Scan for the cell matching the given text and deliver its (x, y) coordinate at center. 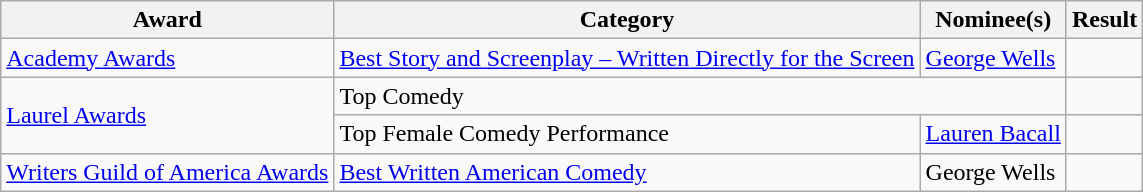
Top Female Comedy Performance (627, 134)
Nominee(s) (993, 20)
Best Written American Comedy (627, 172)
Writers Guild of America Awards (168, 172)
Lauren Bacall (993, 134)
Category (627, 20)
Academy Awards (168, 58)
Laurel Awards (168, 115)
Best Story and Screenplay – Written Directly for the Screen (627, 58)
Award (168, 20)
Top Comedy (700, 96)
Result (1104, 20)
